For the text-containing cell, return its midpoint in [x, y] coordinate format. 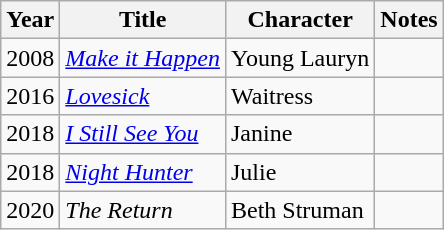
2008 [30, 58]
2016 [30, 96]
Title [143, 20]
The Return [143, 210]
Young Lauryn [300, 58]
Notes [409, 20]
Beth Struman [300, 210]
Waitress [300, 96]
Year [30, 20]
I Still See You [143, 134]
Lovesick [143, 96]
Julie [300, 172]
Night Hunter [143, 172]
2020 [30, 210]
Janine [300, 134]
Make it Happen [143, 58]
Character [300, 20]
